Find where the given text appears and provide that cell's center as (X, Y) coordinate. 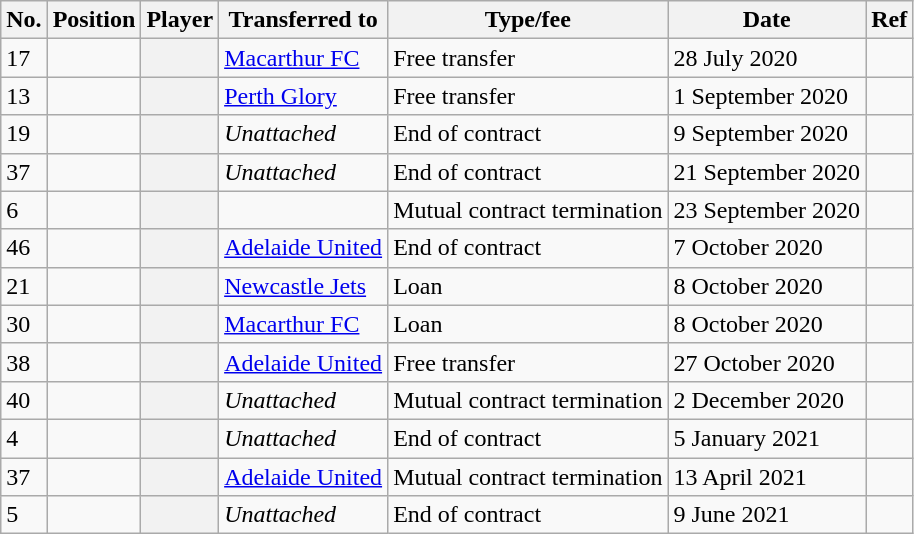
17 (24, 58)
5 (24, 515)
Newcastle Jets (304, 286)
38 (24, 362)
Type/fee (528, 20)
Date (767, 20)
5 January 2021 (767, 438)
Position (94, 20)
Perth Glory (304, 96)
13 April 2021 (767, 477)
4 (24, 438)
2 December 2020 (767, 400)
7 October 2020 (767, 248)
1 September 2020 (767, 96)
46 (24, 248)
Ref (890, 20)
40 (24, 400)
Transferred to (304, 20)
21 September 2020 (767, 172)
21 (24, 286)
Player (180, 20)
9 June 2021 (767, 515)
30 (24, 324)
23 September 2020 (767, 210)
27 October 2020 (767, 362)
19 (24, 134)
13 (24, 96)
28 July 2020 (767, 58)
9 September 2020 (767, 134)
6 (24, 210)
No. (24, 20)
